Find where the given text appears and provide that cell's center as (x, y) coordinate. 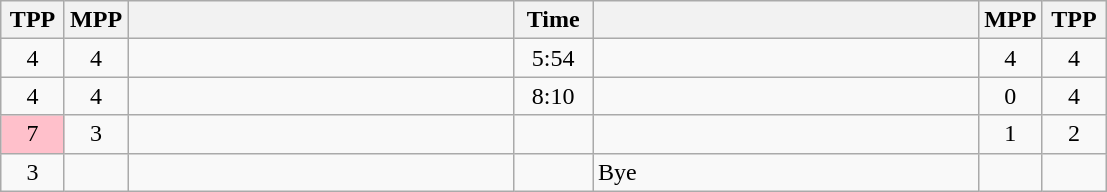
5:54 (554, 58)
7 (33, 134)
1 (1011, 134)
8:10 (554, 96)
Time (554, 20)
Bye (785, 172)
0 (1011, 96)
2 (1074, 134)
